Pinpoint the cell where the given text exists, returning its [X, Y] midpoint coordinate. 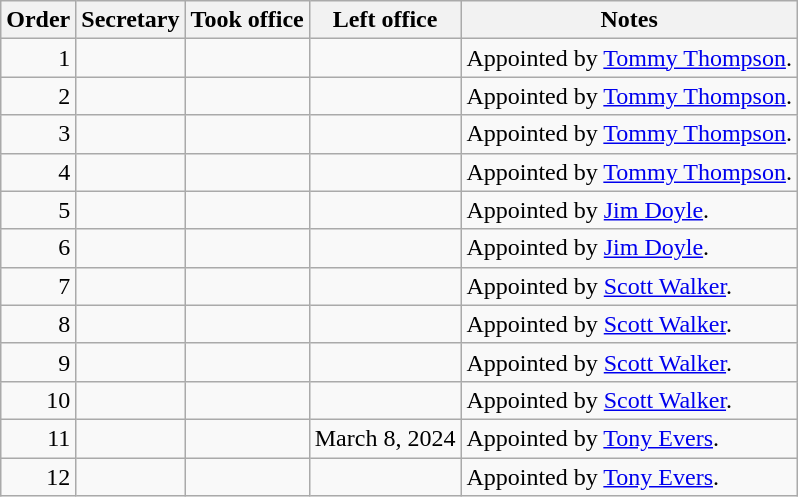
Secretary [130, 20]
1 [38, 58]
12 [38, 477]
March 8, 2024 [385, 438]
7 [38, 286]
5 [38, 210]
Order [38, 20]
9 [38, 362]
2 [38, 96]
3 [38, 134]
Notes [630, 20]
Took office [247, 20]
6 [38, 248]
Left office [385, 20]
4 [38, 172]
11 [38, 438]
8 [38, 324]
10 [38, 400]
